Search for the cell housing the specified text and yield its (X, Y) center coordinate. 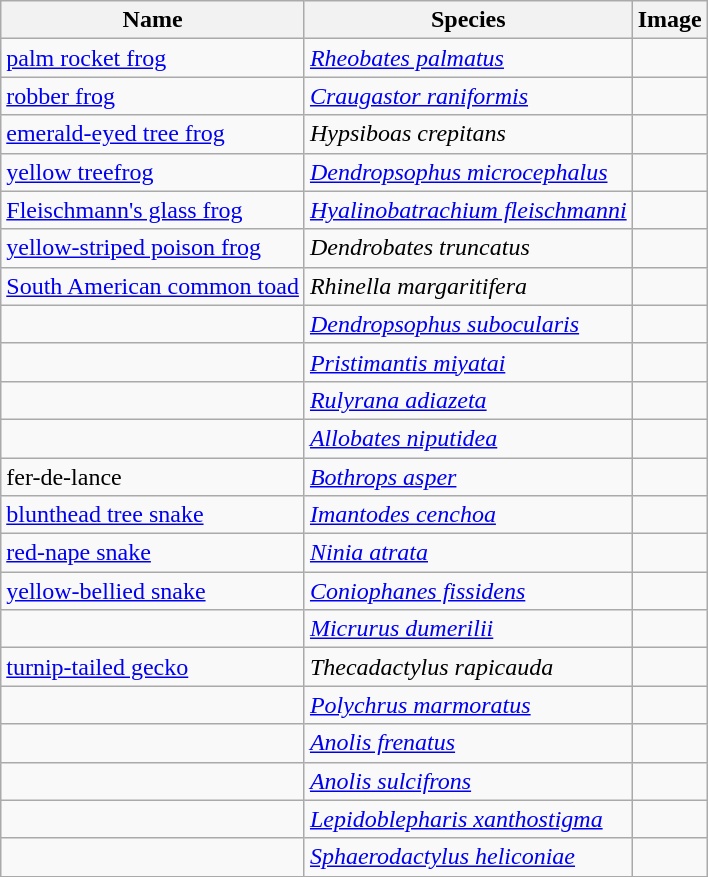
Dendropsophus subocularis (468, 324)
Rulyrana adiazeta (468, 400)
robber frog (153, 96)
Lepidoblepharis xanthostigma (468, 819)
Rheobates palmatus (468, 58)
Coniophanes fissidens (468, 591)
Hypsiboas crepitans (468, 134)
South American common toad (153, 286)
Imantodes cenchoa (468, 515)
yellow-bellied snake (153, 591)
Ninia atrata (468, 553)
palm rocket frog (153, 58)
yellow-striped poison frog (153, 248)
red-nape snake (153, 553)
Fleischmann's glass frog (153, 210)
Anolis sulcifrons (468, 781)
Species (468, 20)
turnip-tailed gecko (153, 667)
yellow treefrog (153, 172)
Micrurus dumerilii (468, 629)
Sphaerodactylus heliconiae (468, 857)
fer-de-lance (153, 477)
Craugastor raniformis (468, 96)
Image (670, 20)
Dendrobates truncatus (468, 248)
Dendropsophus microcephalus (468, 172)
Hyalinobatrachium fleischmanni (468, 210)
emerald-eyed tree frog (153, 134)
Anolis frenatus (468, 743)
Polychrus marmoratus (468, 705)
Pristimantis miyatai (468, 362)
Bothrops asper (468, 477)
Rhinella margaritifera (468, 286)
Allobates niputidea (468, 438)
Name (153, 20)
blunthead tree snake (153, 515)
Thecadactylus rapicauda (468, 667)
